Search for the cell housing the specified text and yield its (X, Y) center coordinate. 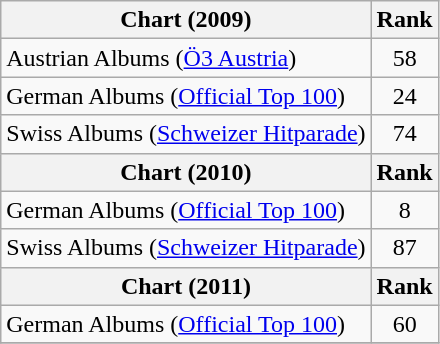
Chart (2009) (186, 20)
Chart (2011) (186, 286)
24 (404, 96)
74 (404, 134)
87 (404, 248)
Chart (2010) (186, 172)
Austrian Albums (Ö3 Austria) (186, 58)
8 (404, 210)
58 (404, 58)
60 (404, 324)
